Return the [x, y] coordinate for the center point of the cell that contains the specified text.  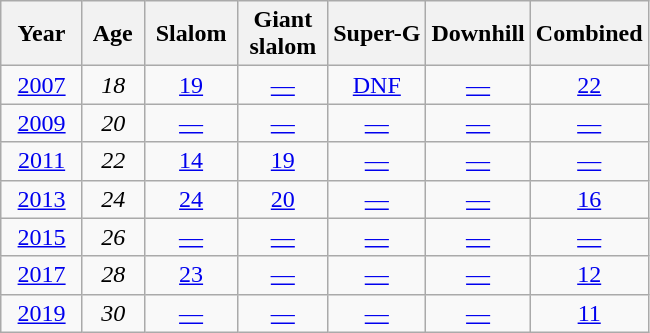
2017 [42, 275]
Downhill [478, 34]
28 [113, 275]
30 [113, 313]
Giant slalom [283, 34]
2011 [42, 161]
18 [113, 85]
2019 [42, 313]
16 [589, 199]
DNF [377, 85]
11 [589, 313]
2007 [42, 85]
2013 [42, 199]
Year [42, 34]
12 [589, 275]
2015 [42, 237]
Age [113, 34]
Combined [589, 34]
26 [113, 237]
Slalom [191, 34]
14 [191, 161]
23 [191, 275]
2009 [42, 123]
Super-G [377, 34]
